Find where the given text appears and provide that cell's center as (x, y) coordinate. 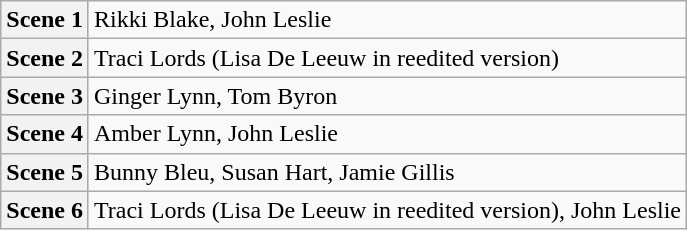
Scene 2 (45, 58)
Bunny Bleu, Susan Hart, Jamie Gillis (387, 172)
Traci Lords (Lisa De Leeuw in reedited version), John Leslie (387, 210)
Scene 3 (45, 96)
Scene 5 (45, 172)
Traci Lords (Lisa De Leeuw in reedited version) (387, 58)
Scene 6 (45, 210)
Rikki Blake, John Leslie (387, 20)
Scene 4 (45, 134)
Amber Lynn, John Leslie (387, 134)
Ginger Lynn, Tom Byron (387, 96)
Scene 1 (45, 20)
